Detect which cell encompasses the target text, then output its [X, Y] center coordinate. 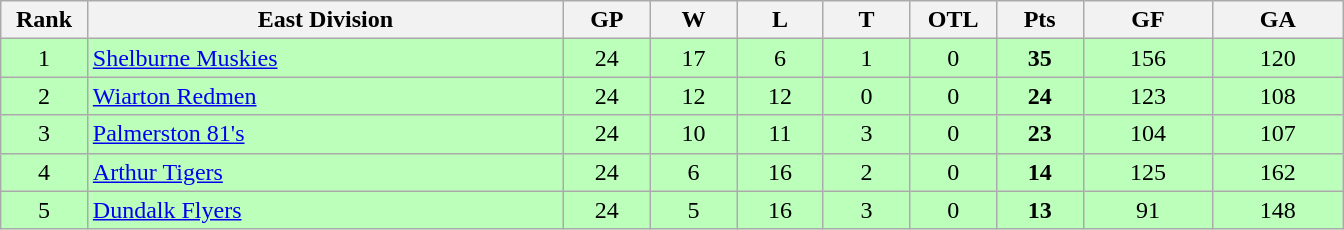
156 [1148, 58]
148 [1278, 210]
GA [1278, 20]
Pts [1040, 20]
162 [1278, 172]
35 [1040, 58]
L [780, 20]
23 [1040, 134]
GF [1148, 20]
Dundalk Flyers [325, 210]
17 [694, 58]
Arthur Tigers [325, 172]
Rank [44, 20]
108 [1278, 96]
91 [1148, 210]
107 [1278, 134]
Wiarton Redmen [325, 96]
Shelburne Muskies [325, 58]
13 [1040, 210]
GP [608, 20]
14 [1040, 172]
Palmerston 81's [325, 134]
125 [1148, 172]
T [866, 20]
OTL [954, 20]
10 [694, 134]
11 [780, 134]
W [694, 20]
4 [44, 172]
123 [1148, 96]
East Division [325, 20]
104 [1148, 134]
120 [1278, 58]
